Detect which cell encompasses the target text, then output its (x, y) center coordinate. 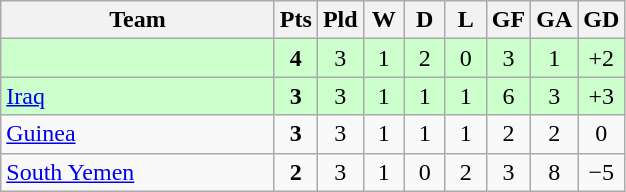
GF (508, 20)
Pld (340, 20)
Guinea (138, 134)
+3 (602, 96)
South Yemen (138, 172)
GD (602, 20)
W (384, 20)
D (424, 20)
L (466, 20)
GA (554, 20)
Iraq (138, 96)
+2 (602, 58)
Team (138, 20)
4 (296, 58)
Pts (296, 20)
8 (554, 172)
6 (508, 96)
−5 (602, 172)
